Identify which cell holds the provided text, then report its (X, Y) central coordinate. 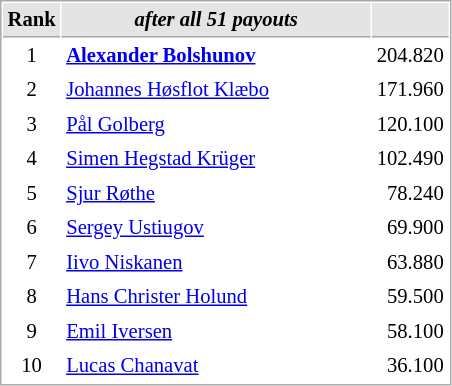
Sergey Ustiugov (216, 228)
Lucas Chanavat (216, 366)
Hans Christer Holund (216, 296)
120.100 (410, 124)
Pål Golberg (216, 124)
9 (32, 332)
69.900 (410, 228)
Rank (32, 20)
Emil Iversen (216, 332)
Simen Hegstad Krüger (216, 158)
171.960 (410, 90)
Alexander Bolshunov (216, 56)
6 (32, 228)
Sjur Røthe (216, 194)
63.880 (410, 262)
59.500 (410, 296)
2 (32, 90)
7 (32, 262)
36.100 (410, 366)
4 (32, 158)
78.240 (410, 194)
58.100 (410, 332)
1 (32, 56)
Johannes Høsflot Klæbo (216, 90)
10 (32, 366)
8 (32, 296)
after all 51 payouts (216, 20)
102.490 (410, 158)
Iivo Niskanen (216, 262)
5 (32, 194)
3 (32, 124)
204.820 (410, 56)
